Provide the (x, y) coordinate of the cell's center where the given text is located.  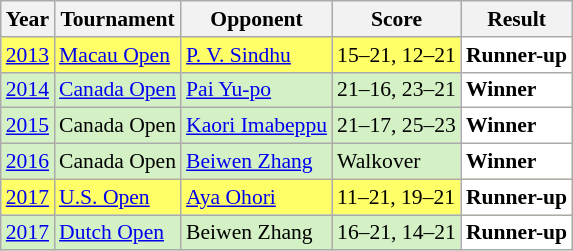
Tournament (118, 19)
Score (396, 19)
Opponent (256, 19)
16–21, 14–21 (396, 233)
Kaori Imabeppu (256, 126)
21–17, 25–23 (396, 126)
11–21, 19–21 (396, 197)
Aya Ohori (256, 197)
Dutch Open (118, 233)
U.S. Open (118, 197)
P. V. Sindhu (256, 55)
Macau Open (118, 55)
2016 (28, 162)
Walkover (396, 162)
Pai Yu-po (256, 90)
Year (28, 19)
2014 (28, 90)
21–16, 23–21 (396, 90)
2015 (28, 126)
Result (516, 19)
15–21, 12–21 (396, 55)
2013 (28, 55)
